Detect which cell encompasses the target text, then output its (x, y) center coordinate. 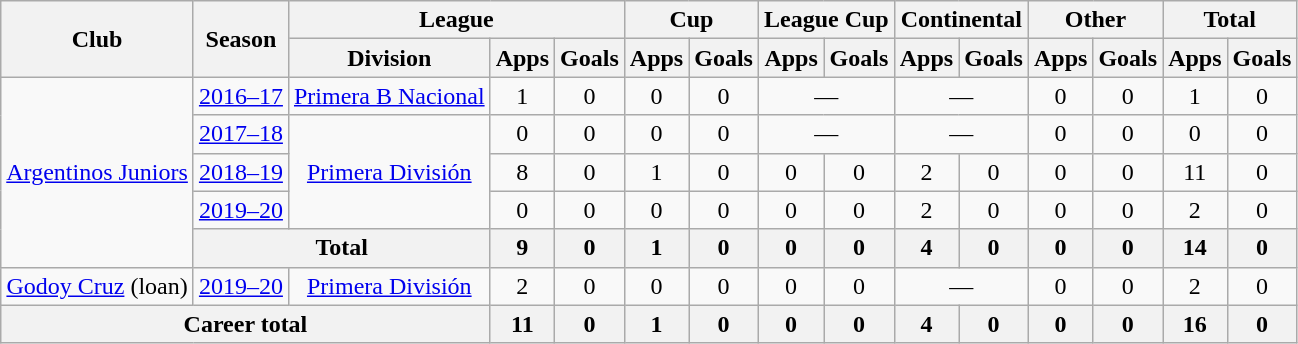
16 (1195, 324)
Godoy Cruz (loan) (98, 286)
Argentinos Juniors (98, 172)
8 (522, 172)
2017–18 (240, 134)
2016–17 (240, 96)
Cup (691, 20)
Season (240, 39)
Continental (961, 20)
Club (98, 39)
Primera B Nacional (389, 96)
Other (1095, 20)
Division (389, 58)
League Cup (826, 20)
9 (522, 248)
2018–19 (240, 172)
14 (1195, 248)
League (456, 20)
Career total (246, 324)
